Find where the given text appears and provide that cell's center as (X, Y) coordinate. 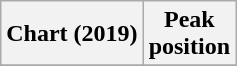
Peakposition (189, 34)
Chart (2019) (72, 34)
